Capture the cell that displays the provided text and extract its [X, Y] central coordinate. 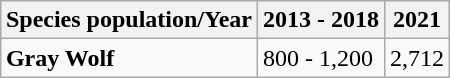
Species population/Year [128, 20]
2013 - 2018 [320, 20]
Gray Wolf [128, 58]
800 - 1,200 [320, 58]
2,712 [418, 58]
2021 [418, 20]
